Return (x, y) of the center of cell containing provided text 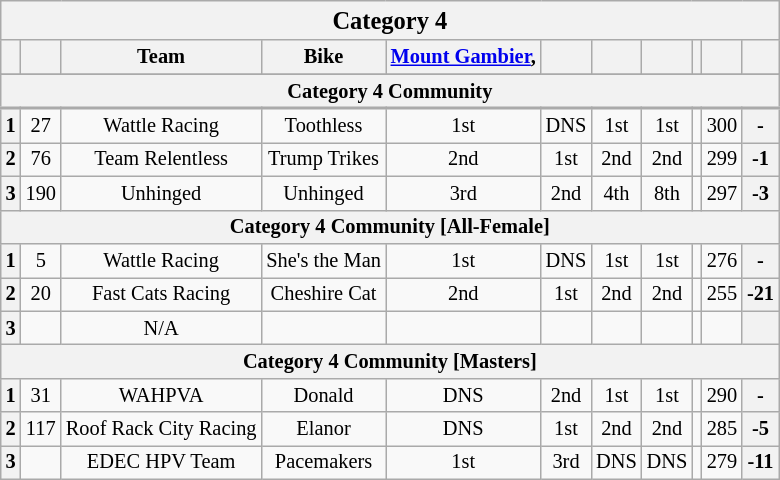
Category 4 Community (390, 91)
Team Relentless (162, 159)
5 (41, 260)
Elanor (323, 429)
8th (667, 193)
Roof Rack City Racing (162, 429)
190 (41, 193)
Pacemakers (323, 462)
WAHPVA (162, 395)
285 (722, 429)
255 (722, 294)
N/A (162, 328)
Cheshire Cat (323, 294)
299 (722, 159)
31 (41, 395)
20 (41, 294)
-3 (760, 193)
297 (722, 193)
-5 (760, 429)
Category 4 Community [Masters] (390, 361)
76 (41, 159)
She's the Man (323, 260)
Trump Trikes (323, 159)
276 (722, 260)
279 (722, 462)
Category 4 Community [All-Female] (390, 227)
-21 (760, 294)
300 (722, 125)
Fast Cats Racing (162, 294)
-11 (760, 462)
Toothless (323, 125)
Donald (323, 395)
-1 (760, 159)
4th (616, 193)
EDEC HPV Team (162, 462)
290 (722, 395)
Team (162, 57)
Mount Gambier, (464, 57)
Category 4 (390, 20)
27 (41, 125)
Bike (323, 57)
117 (41, 429)
